Provide the (x, y) coordinate of the cell's center where the given text is located.  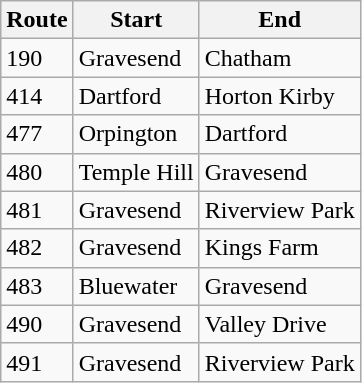
Orpington (136, 134)
480 (37, 172)
Horton Kirby (280, 96)
Valley Drive (280, 324)
Bluewater (136, 286)
Kings Farm (280, 248)
481 (37, 210)
Start (136, 20)
491 (37, 362)
190 (37, 58)
414 (37, 96)
490 (37, 324)
477 (37, 134)
End (280, 20)
483 (37, 286)
Temple Hill (136, 172)
482 (37, 248)
Chatham (280, 58)
Route (37, 20)
